Return the (x, y) coordinate for the center point of the cell that contains the specified text.  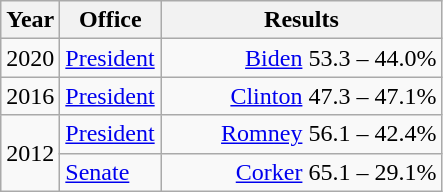
Corker 65.1 – 29.1% (302, 172)
2016 (30, 96)
Year (30, 20)
2020 (30, 58)
Results (302, 20)
Clinton 47.3 – 47.1% (302, 96)
Biden 53.3 – 44.0% (302, 58)
Senate (110, 172)
Office (110, 20)
Romney 56.1 – 42.4% (302, 134)
2012 (30, 153)
